Find where the given text appears and provide that cell's center as (x, y) coordinate. 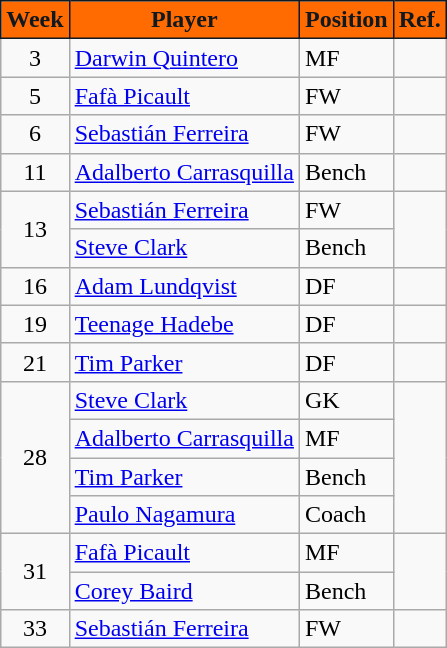
Darwin Quintero (184, 58)
Coach (346, 515)
Position (346, 20)
21 (35, 362)
Paulo Nagamura (184, 515)
Adam Lundqvist (184, 286)
13 (35, 229)
31 (35, 572)
Teenage Hadebe (184, 324)
5 (35, 96)
GK (346, 400)
Week (35, 20)
19 (35, 324)
Corey Baird (184, 591)
Ref. (420, 20)
6 (35, 134)
Player (184, 20)
16 (35, 286)
33 (35, 629)
28 (35, 457)
11 (35, 172)
3 (35, 58)
